Locate the cell with the specified text and output its [x, y] center coordinate. 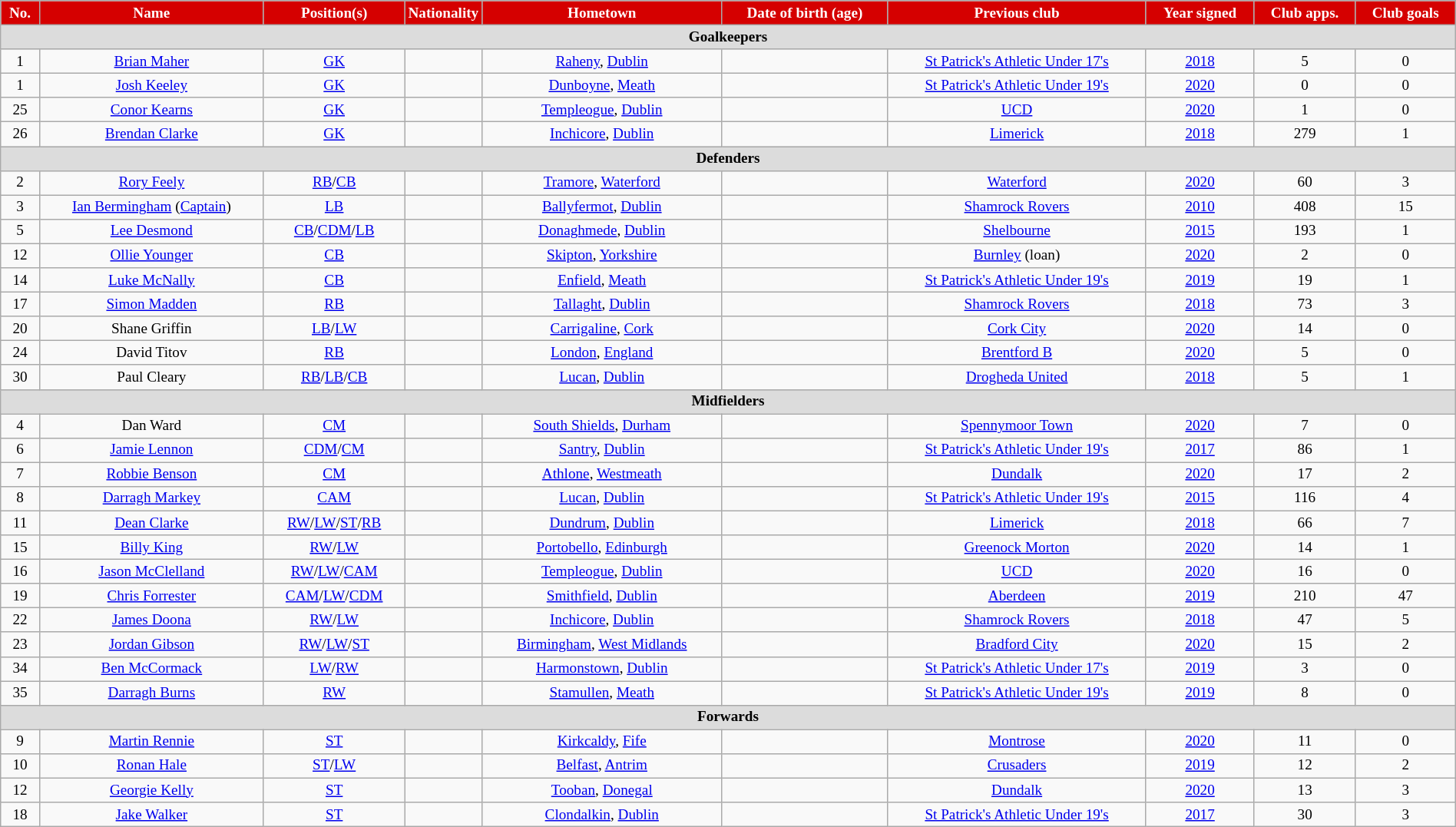
CB/CDM/LB [334, 231]
Tooban, Donegal [602, 790]
Dean Clarke [151, 523]
Club apps. [1305, 13]
London, England [602, 353]
Brendan Clarke [151, 134]
35 [20, 693]
13 [1305, 790]
LB [334, 207]
18 [20, 815]
Dan Ward [151, 425]
26 [20, 134]
6 [20, 450]
No. [20, 13]
Chris Forrester [151, 596]
Brian Maher [151, 61]
RW/LW/CAM [334, 571]
Ronan Hale [151, 766]
South Shields, Durham [602, 425]
Spennymoor Town [1017, 425]
Billy King [151, 547]
David Titov [151, 353]
Darragh Markey [151, 498]
66 [1305, 523]
10 [20, 766]
Forwards [728, 717]
CAM [334, 498]
Club goals [1405, 13]
2010 [1200, 207]
Jordan Gibson [151, 644]
Kirkcaldy, Fife [602, 742]
CDM/CM [334, 450]
210 [1305, 596]
LB/LW [334, 329]
Jamie Lennon [151, 450]
Midfielders [728, 402]
Paul Cleary [151, 377]
86 [1305, 450]
Nationality [444, 13]
Lee Desmond [151, 231]
24 [20, 353]
Shane Griffin [151, 329]
RB/LB/CB [334, 377]
116 [1305, 498]
Belfast, Antrim [602, 766]
James Doona [151, 620]
Greenock Morton [1017, 547]
Waterford [1017, 183]
Harmonstown, Dublin [602, 669]
Portobello, Edinburgh [602, 547]
Athlone, Westmeath [602, 475]
Tallaght, Dublin [602, 304]
Robbie Benson [151, 475]
Donaghmede, Dublin [602, 231]
Smithfield, Dublin [602, 596]
Martin Rennie [151, 742]
Burnley (loan) [1017, 256]
CAM/LW/CDM [334, 596]
Defenders [728, 158]
279 [1305, 134]
Luke McNally [151, 280]
9 [20, 742]
23 [20, 644]
Year signed [1200, 13]
Jake Walker [151, 815]
Montrose [1017, 742]
Ben McCormack [151, 669]
22 [20, 620]
Skipton, Yorkshire [602, 256]
Name [151, 13]
Cork City [1017, 329]
73 [1305, 304]
Hometown [602, 13]
Dunboyne, Meath [602, 85]
Raheny, Dublin [602, 61]
Tramore, Waterford [602, 183]
Conor Kearns [151, 110]
RW [334, 693]
Dundrum, Dublin [602, 523]
Santry, Dublin [602, 450]
Simon Madden [151, 304]
Rory Feely [151, 183]
25 [20, 110]
Ollie Younger [151, 256]
Ballyfermot, Dublin [602, 207]
Aberdeen [1017, 596]
Crusaders [1017, 766]
Birmingham, West Midlands [602, 644]
193 [1305, 231]
RW/LW/ST/RB [334, 523]
Darragh Burns [151, 693]
Josh Keeley [151, 85]
Jason McClelland [151, 571]
Brentford B [1017, 353]
RB/CB [334, 183]
Enfield, Meath [602, 280]
RW/LW/ST [334, 644]
Clondalkin, Dublin [602, 815]
Ian Bermingham (Captain) [151, 207]
60 [1305, 183]
Shelbourne [1017, 231]
Georgie Kelly [151, 790]
34 [20, 669]
Stamullen, Meath [602, 693]
Carrigaline, Cork [602, 329]
Goalkeepers [728, 37]
Previous club [1017, 13]
Bradford City [1017, 644]
408 [1305, 207]
20 [20, 329]
Date of birth (age) [805, 13]
LW/RW [334, 669]
Position(s) [334, 13]
Drogheda United [1017, 377]
ST/LW [334, 766]
